Locate the cell with the specified text and output its (X, Y) center coordinate. 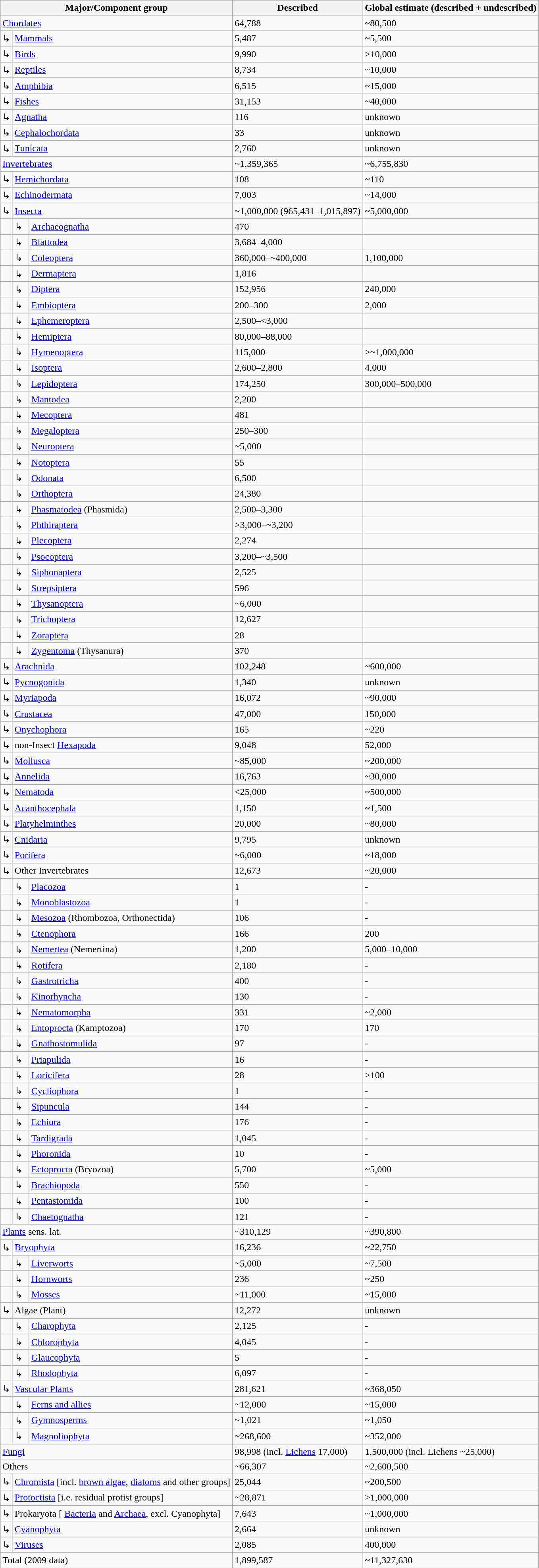
1,500,000 (incl. Lichens ~25,000) (451, 1451)
16,072 (298, 698)
98,998 (incl. Lichens 17,000) (298, 1451)
Fungi (117, 1451)
Protoctista [i.e. residual protist groups] (122, 1498)
16,763 (298, 777)
Placozoa (131, 887)
~200,000 (451, 761)
Mecoptera (131, 415)
Cycliophora (131, 1091)
5,000–10,000 (451, 949)
Loricifera (131, 1075)
~11,000 (298, 1295)
1,816 (298, 274)
16 (298, 1060)
Embioptera (131, 305)
Ferns and allies (131, 1405)
Major/Component group (117, 8)
Ectoprocta (Bryozoa) (131, 1170)
6,097 (298, 1373)
166 (298, 934)
~7,500 (451, 1263)
Gastrotricha (131, 981)
25,044 (298, 1482)
300,000–500,000 (451, 384)
4,000 (451, 368)
Psocoptera (131, 557)
102,248 (298, 667)
Amphibia (122, 86)
Total (2009 data) (117, 1560)
>10,000 (451, 54)
Hymenoptera (131, 352)
Strepsiptera (131, 588)
Global estimate (described + undescribed) (451, 8)
Phoronida (131, 1154)
Plecoptera (131, 541)
Hemichordata (122, 179)
Entoprocta (Kamptozoa) (131, 1028)
55 (298, 462)
481 (298, 415)
100 (298, 1201)
Siphonaptera (131, 572)
Zygentoma (Thysanura) (131, 651)
Gymnosperms (131, 1420)
152,956 (298, 289)
115,000 (298, 352)
~20,000 (451, 871)
97 (298, 1044)
1,045 (298, 1138)
~268,600 (298, 1436)
2,125 (298, 1326)
~40,000 (451, 101)
Liverworts (131, 1263)
<25,000 (298, 792)
~90,000 (451, 698)
Diptera (131, 289)
12,673 (298, 871)
~352,000 (451, 1436)
~18,000 (451, 855)
Myriapoda (122, 698)
Cephalochordata (122, 133)
Bryophyta (122, 1247)
200–300 (298, 305)
Phasmatodea (Phasmida) (131, 509)
~66,307 (298, 1467)
~2,000 (451, 1012)
Kinorhyncha (131, 997)
Ctenophora (131, 934)
6,500 (298, 478)
~1,000,000 (451, 1514)
~28,871 (298, 1498)
Trichoptera (131, 619)
Nemertea (Nemertina) (131, 949)
Zoraptera (131, 635)
1,340 (298, 682)
Mesozoa (Rhombozoa, Orthonectida) (131, 918)
31,153 (298, 101)
5,487 (298, 39)
Viruses (122, 1545)
~1,000,000 (965,431–1,015,897) (298, 211)
Sipuncula (131, 1107)
Tardigrada (131, 1138)
~250 (451, 1279)
5,700 (298, 1170)
Prokaryota [ Bacteria and Archaea, excl. Cyanophyta] (122, 1514)
52,000 (451, 745)
174,250 (298, 384)
Agnatha (122, 117)
1,150 (298, 808)
2,600–2,800 (298, 368)
2,000 (451, 305)
2,085 (298, 1545)
Monoblastozoa (131, 902)
Isoptera (131, 368)
106 (298, 918)
236 (298, 1279)
Orthoptera (131, 494)
Pycnogonida (122, 682)
Magnoliophyta (131, 1436)
Mosses (131, 1295)
Notoptera (131, 462)
2,180 (298, 965)
Glaucophyta (131, 1357)
Chlorophyta (131, 1342)
47,000 (298, 714)
Nematomorpha (131, 1012)
7,003 (298, 195)
7,643 (298, 1514)
Chromista [incl. brown algae, diatoms and other groups] (122, 1482)
Dermaptera (131, 274)
Crustacea (122, 714)
550 (298, 1185)
Hornworts (131, 1279)
~220 (451, 729)
~5,000,000 (451, 211)
2,500–3,300 (298, 509)
>1,000,000 (451, 1498)
1,200 (298, 949)
Algae (Plant) (122, 1310)
Vascular Plants (122, 1389)
~80,500 (451, 23)
Mantodea (131, 399)
Megaloptera (131, 431)
1,899,587 (298, 1560)
Pentastomida (131, 1201)
~14,000 (451, 195)
~10,000 (451, 70)
Echiura (131, 1122)
~200,500 (451, 1482)
Acanthocephala (122, 808)
4,045 (298, 1342)
2,760 (298, 149)
9,048 (298, 745)
200 (451, 934)
~12,000 (298, 1405)
470 (298, 226)
2,500–<3,000 (298, 321)
Odonata (131, 478)
16,236 (298, 1247)
Birds (122, 54)
Platyhelminthes (122, 824)
Archaeognatha (131, 226)
Brachiopoda (131, 1185)
370 (298, 651)
80,000–88,000 (298, 336)
Tunicata (122, 149)
>100 (451, 1075)
Mollusca (122, 761)
Nematoda (122, 792)
64,788 (298, 23)
Plants sens. lat. (117, 1232)
~1,500 (451, 808)
Cnidaria (122, 839)
~11,327,630 (451, 1560)
24,380 (298, 494)
3,200–~3,500 (298, 557)
~110 (451, 179)
8,734 (298, 70)
331 (298, 1012)
Hemiptera (131, 336)
~22,750 (451, 1247)
Other Invertebrates (122, 871)
Fishes (122, 101)
Ephemeroptera (131, 321)
Lepidoptera (131, 384)
non-Insect Hexapoda (122, 745)
Cyanophyta (122, 1529)
~6,755,830 (451, 164)
2,274 (298, 541)
3,684–4,000 (298, 242)
Gnathostomulida (131, 1044)
12,627 (298, 619)
~368,050 (451, 1389)
Blattodea (131, 242)
130 (298, 997)
596 (298, 588)
~2,600,500 (451, 1467)
2,200 (298, 399)
2,525 (298, 572)
240,000 (451, 289)
>3,000–~3,200 (298, 525)
1,100,000 (451, 258)
Echinodermata (122, 195)
121 (298, 1217)
~310,129 (298, 1232)
2,664 (298, 1529)
9,795 (298, 839)
Phthiraptera (131, 525)
Invertebrates (117, 164)
Described (298, 8)
~1,050 (451, 1420)
Rotifera (131, 965)
~5,500 (451, 39)
Reptiles (122, 70)
5 (298, 1357)
Coleoptera (131, 258)
Others (117, 1467)
281,621 (298, 1389)
Chaetognatha (131, 1217)
Onychophora (122, 729)
150,000 (451, 714)
400,000 (451, 1545)
20,000 (298, 824)
360,000–~400,000 (298, 258)
10 (298, 1154)
250–300 (298, 431)
~1,021 (298, 1420)
~1,359,365 (298, 164)
116 (298, 117)
400 (298, 981)
Mammals (122, 39)
~500,000 (451, 792)
176 (298, 1122)
Priapulida (131, 1060)
Insecta (122, 211)
~390,800 (451, 1232)
33 (298, 133)
>~1,000,000 (451, 352)
6,515 (298, 86)
12,272 (298, 1310)
165 (298, 729)
Chordates (117, 23)
~30,000 (451, 777)
Porifera (122, 855)
~80,000 (451, 824)
Rhodophyta (131, 1373)
Arachnida (122, 667)
Neuroptera (131, 447)
144 (298, 1107)
Charophyta (131, 1326)
108 (298, 179)
~600,000 (451, 667)
9,990 (298, 54)
Annelida (122, 777)
Thysanoptera (131, 604)
~85,000 (298, 761)
